Output the [X, Y] coordinate of the center of the cell containing the given text.  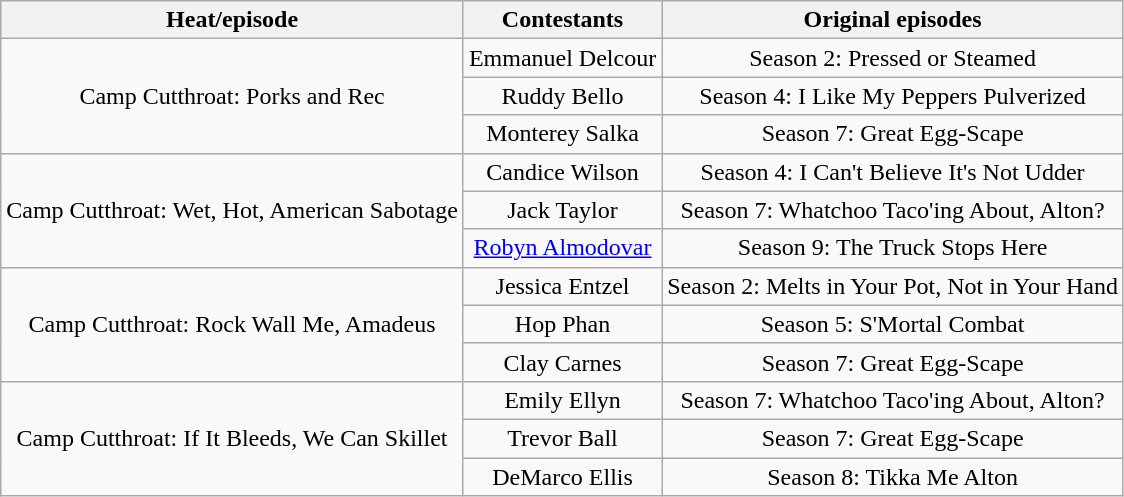
Candice Wilson [562, 172]
Emmanuel Delcour [562, 58]
Season 2: Melts in Your Pot, Not in Your Hand [893, 286]
Emily Ellyn [562, 400]
Robyn Almodovar [562, 248]
Original episodes [893, 20]
Camp Cutthroat: If It Bleeds, We Can Skillet [232, 438]
Heat/episode [232, 20]
Contestants [562, 20]
Camp Cutthroat: Rock Wall Me, Amadeus [232, 324]
Season 4: I Like My Peppers Pulverized [893, 96]
DeMarco Ellis [562, 477]
Clay Carnes [562, 362]
Season 5: S'Mortal Combat [893, 324]
Jessica Entzel [562, 286]
Trevor Ball [562, 438]
Season 8: Tikka Me Alton [893, 477]
Camp Cutthroat: Wet, Hot, American Sabotage [232, 210]
Season 4: I Can't Believe It's Not Udder [893, 172]
Jack Taylor [562, 210]
Hop Phan [562, 324]
Monterey Salka [562, 134]
Camp Cutthroat: Porks and Rec [232, 96]
Season 9: The Truck Stops Here [893, 248]
Season 2: Pressed or Steamed [893, 58]
Ruddy Bello [562, 96]
